Determine the [x, y] coordinate at the center of the cell enclosing the given text.  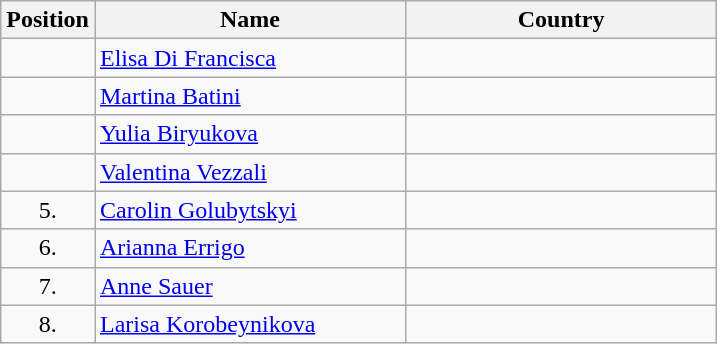
Yulia Biryukova [250, 134]
Name [250, 20]
8. [48, 324]
Country [562, 20]
Valentina Vezzali [250, 172]
5. [48, 210]
Carolin Golubytskyi [250, 210]
6. [48, 248]
Elisa Di Francisca [250, 58]
Larisa Korobeynikova [250, 324]
Arianna Errigo [250, 248]
Anne Sauer [250, 286]
Position [48, 20]
Martina Batini [250, 96]
7. [48, 286]
